Pinpoint the cell where the given text exists, returning its (X, Y) midpoint coordinate. 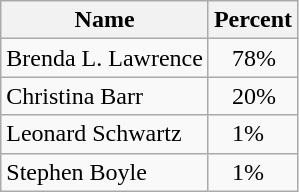
Christina Barr (105, 96)
Leonard Schwartz (105, 134)
78% (252, 58)
Brenda L. Lawrence (105, 58)
20% (252, 96)
Percent (252, 20)
Name (105, 20)
Stephen Boyle (105, 172)
